Output the (x, y) coordinate of the center of the cell containing the given text.  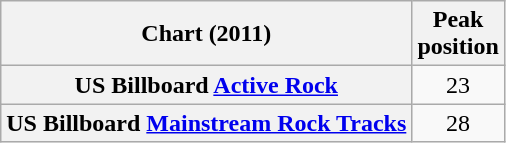
28 (458, 123)
US Billboard Mainstream Rock Tracks (206, 123)
Peakposition (458, 34)
US Billboard Active Rock (206, 85)
Chart (2011) (206, 34)
23 (458, 85)
